Extract the [x, y] coordinate from the center of the cell holding the provided text.  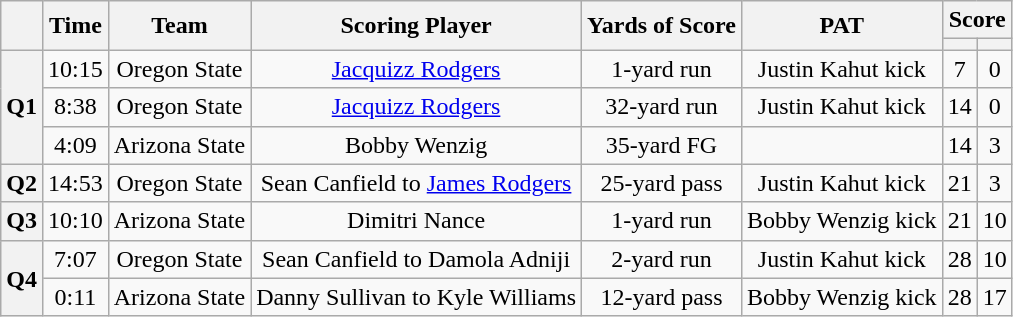
10:15 [75, 69]
Q2 [22, 183]
8:38 [75, 107]
14:53 [75, 183]
10:10 [75, 221]
Q1 [22, 107]
Q3 [22, 221]
12-yard pass [662, 297]
Dimitri Nance [416, 221]
2-yard run [662, 259]
Team [179, 26]
PAT [842, 26]
7 [960, 69]
7:07 [75, 259]
Sean Canfield to Damola Adniji [416, 259]
Time [75, 26]
4:09 [75, 145]
17 [994, 297]
Bobby Wenzig [416, 145]
Sean Canfield to James Rodgers [416, 183]
35-yard FG [662, 145]
25-yard pass [662, 183]
Yards of Score [662, 26]
32-yard run [662, 107]
Danny Sullivan to Kyle Williams [416, 297]
Score [977, 20]
Q4 [22, 278]
0:11 [75, 297]
Scoring Player [416, 26]
